Output the (X, Y) coordinate of the center of the cell containing the given text.  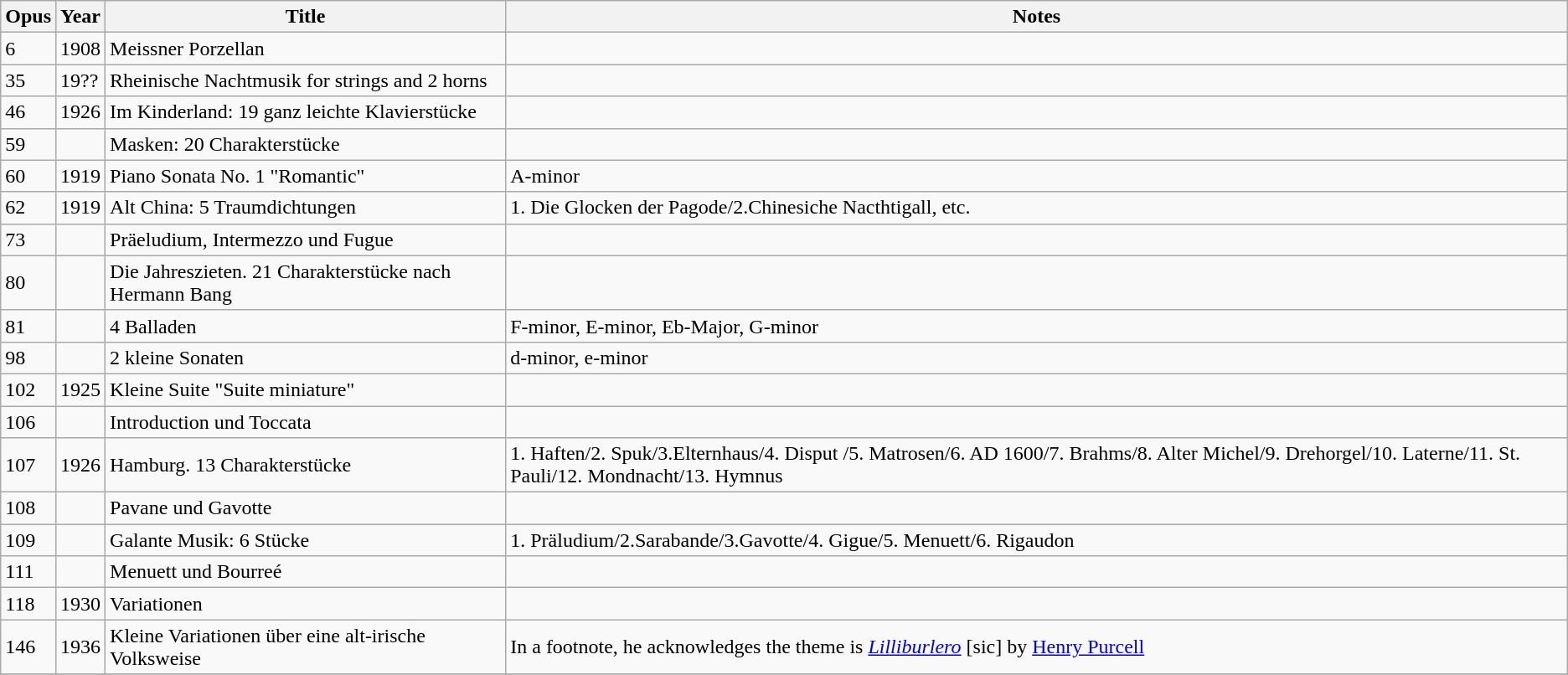
146 (28, 647)
109 (28, 540)
1. Die Glocken der Pagode/2.Chinesiche Nacthtigall, etc. (1037, 208)
Präeludium, Intermezzo und Fugue (306, 240)
Kleine Suite "Suite miniature" (306, 389)
d-minor, e-minor (1037, 358)
Piano Sonata No. 1 "Romantic" (306, 176)
107 (28, 466)
Meissner Porzellan (306, 49)
106 (28, 421)
1936 (80, 647)
Rheinische Nachtmusik for strings and 2 horns (306, 80)
Hamburg. 13 Charakterstücke (306, 466)
Im Kinderland: 19 ganz leichte Klavierstücke (306, 112)
19?? (80, 80)
1. Präludium/2.Sarabande/3.Gavotte/4. Gigue/5. Menuett/6. Rigaudon (1037, 540)
Pavane und Gavotte (306, 508)
Notes (1037, 17)
81 (28, 326)
102 (28, 389)
1925 (80, 389)
6 (28, 49)
In a footnote, he acknowledges the theme is Lilliburlero [sic] by Henry Purcell (1037, 647)
Year (80, 17)
A-minor (1037, 176)
118 (28, 604)
Variationen (306, 604)
Title (306, 17)
Menuett und Bourreé (306, 572)
Opus (28, 17)
2 kleine Sonaten (306, 358)
35 (28, 80)
60 (28, 176)
108 (28, 508)
Alt China: 5 Traumdichtungen (306, 208)
1908 (80, 49)
80 (28, 283)
Introduction und Toccata (306, 421)
59 (28, 144)
F-minor, E-minor, Eb-Major, G-minor (1037, 326)
Die Jahreszieten. 21 Charakterstücke nach Hermann Bang (306, 283)
1930 (80, 604)
Kleine Variationen über eine alt-irische Volksweise (306, 647)
73 (28, 240)
111 (28, 572)
62 (28, 208)
46 (28, 112)
Galante Musik: 6 Stücke (306, 540)
Masken: 20 Charakterstücke (306, 144)
98 (28, 358)
4 Balladen (306, 326)
